Return (x, y) of the center of cell containing provided text 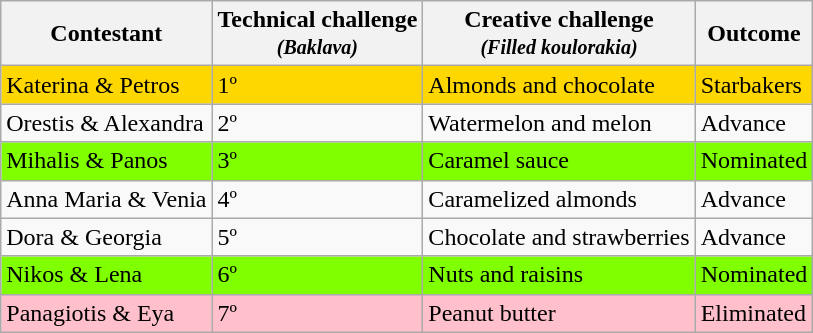
Technical challenge(Baklava) (318, 34)
Anna Maria & Venia (106, 199)
Caramel sauce (559, 161)
Watermelon and melon (559, 123)
6º (318, 275)
Peanut butter (559, 313)
7º (318, 313)
5º (318, 237)
Creative challenge(Filled koulorakia) (559, 34)
Orestis & Alexandra (106, 123)
2º (318, 123)
Caramelized almonds (559, 199)
1º (318, 85)
Outcome (754, 34)
Katerina & Petros (106, 85)
Starbakers (754, 85)
Contestant (106, 34)
Dora & Georgia (106, 237)
Nikos & Lena (106, 275)
4º (318, 199)
Chocolate and strawberries (559, 237)
Mihalis & Panos (106, 161)
Nuts and raisins (559, 275)
Panagiotis & Eya (106, 313)
3º (318, 161)
Eliminated (754, 313)
Almonds and chocolate (559, 85)
